Capture the cell that displays the provided text and extract its (x, y) central coordinate. 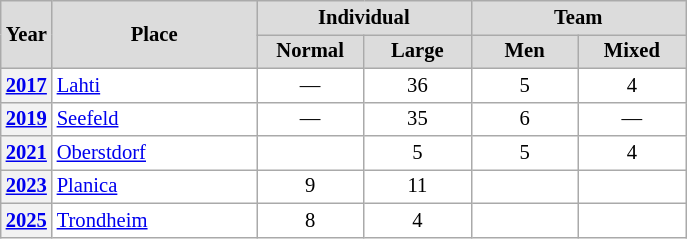
2023 (26, 186)
2019 (26, 119)
9 (310, 186)
Trondheim (154, 220)
11 (418, 186)
6 (524, 119)
Team (578, 17)
Planica (154, 186)
Lahti (154, 85)
8 (310, 220)
2021 (26, 153)
Large (418, 51)
Normal (310, 51)
36 (418, 85)
2017 (26, 85)
Year (26, 34)
Seefeld (154, 119)
35 (418, 119)
Individual (363, 17)
Oberstdorf (154, 153)
Place (154, 34)
Men (524, 51)
2025 (26, 220)
Mixed (632, 51)
